Extract the (x, y) coordinate from the center of the cell holding the provided text.  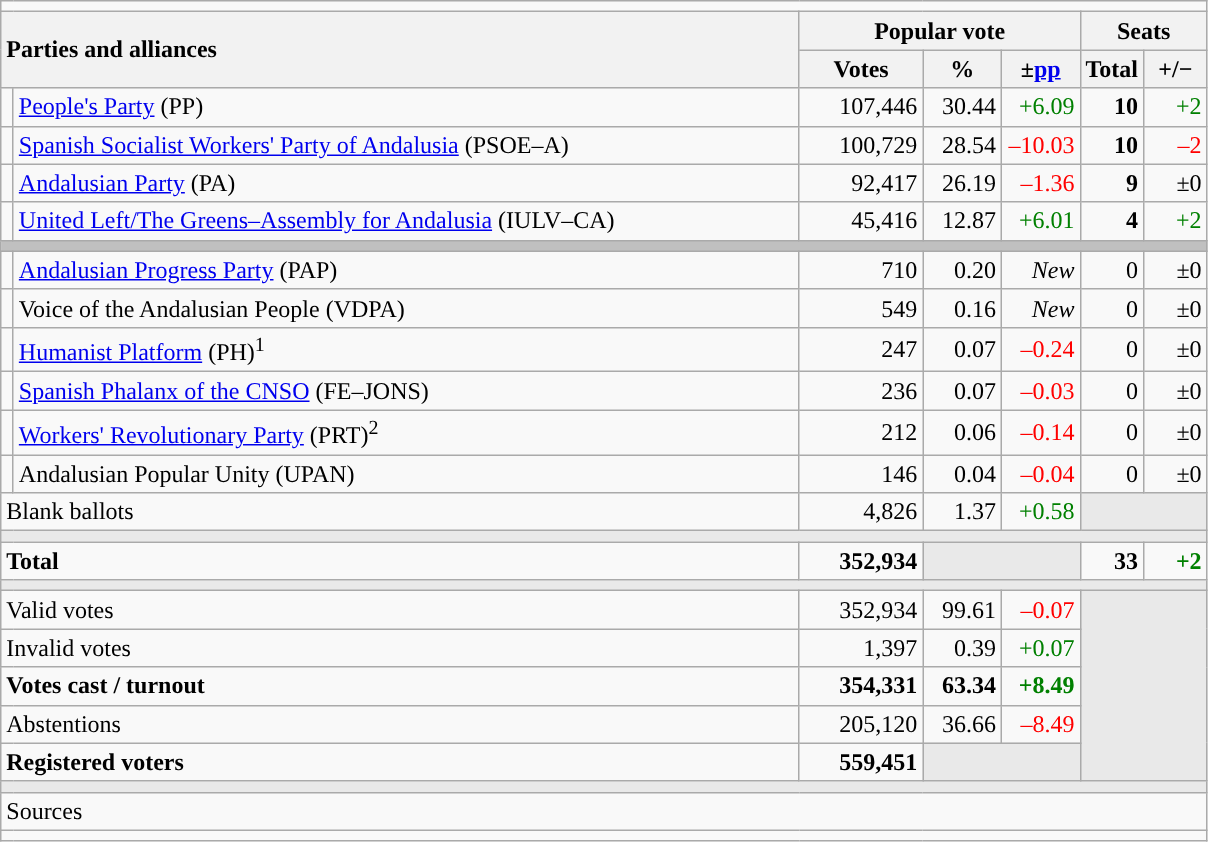
–0.07 (1040, 610)
559,451 (861, 762)
45,416 (861, 221)
United Left/The Greens–Assembly for Andalusia (IULV–CA) (406, 221)
33 (1112, 561)
36.66 (962, 724)
12.87 (962, 221)
% (962, 69)
26.19 (962, 183)
Andalusian Party (PA) (406, 183)
100,729 (861, 145)
Workers' Revolutionary Party (PRT)2 (406, 432)
Parties and alliances (400, 50)
107,446 (861, 107)
354,331 (861, 686)
99.61 (962, 610)
–1.36 (1040, 183)
Sources (604, 811)
92,417 (861, 183)
Seats (1144, 31)
Spanish Socialist Workers' Party of Andalusia (PSOE–A) (406, 145)
710 (861, 270)
Humanist Platform (PH)1 (406, 350)
Abstentions (400, 724)
+8.49 (1040, 686)
Valid votes (400, 610)
146 (861, 474)
–0.04 (1040, 474)
Spanish Phalanx of the CNSO (FE–JONS) (406, 391)
Andalusian Progress Party (PAP) (406, 270)
9 (1112, 183)
Votes cast / turnout (400, 686)
+0.58 (1040, 512)
Blank ballots (400, 512)
+6.09 (1040, 107)
–2 (1176, 145)
0.04 (962, 474)
People's Party (PP) (406, 107)
–0.03 (1040, 391)
0.39 (962, 648)
1,397 (861, 648)
4 (1112, 221)
205,120 (861, 724)
–8.49 (1040, 724)
63.34 (962, 686)
+6.01 (1040, 221)
30.44 (962, 107)
0.20 (962, 270)
549 (861, 308)
Andalusian Popular Unity (UPAN) (406, 474)
0.16 (962, 308)
Popular vote (940, 31)
–0.14 (1040, 432)
236 (861, 391)
Registered voters (400, 762)
1.37 (962, 512)
–10.03 (1040, 145)
28.54 (962, 145)
0.06 (962, 432)
Votes (861, 69)
±pp (1040, 69)
Voice of the Andalusian People (VDPA) (406, 308)
247 (861, 350)
212 (861, 432)
4,826 (861, 512)
+0.07 (1040, 648)
Invalid votes (400, 648)
–0.24 (1040, 350)
+/− (1176, 69)
